Identify which cell holds the provided text, then report its (x, y) central coordinate. 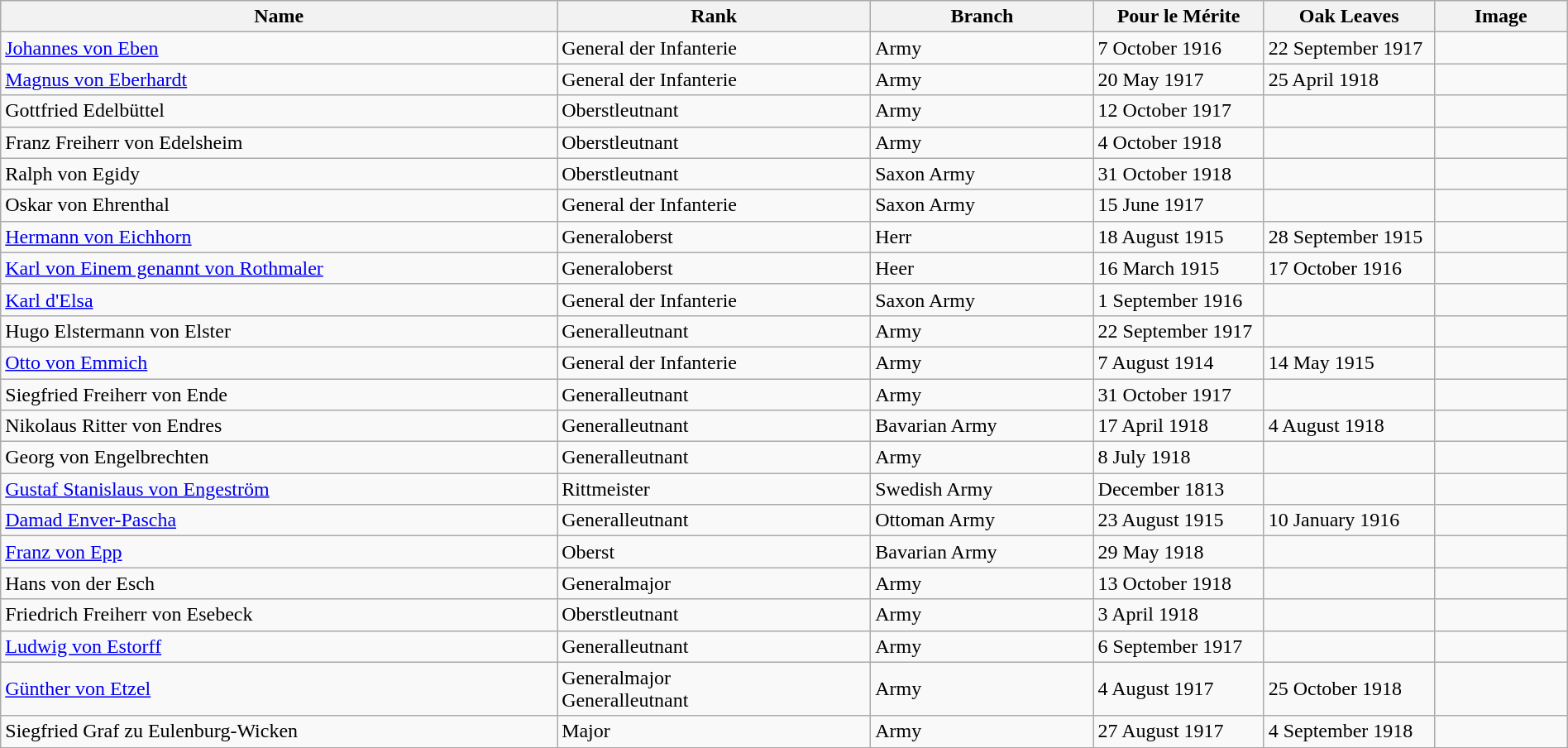
16 March 1915 (1178, 268)
10 January 1916 (1349, 520)
Friedrich Freiherr von Esebeck (280, 615)
Heer (982, 268)
Ludwig von Estorff (280, 646)
Ottoman Army (982, 520)
8 July 1918 (1178, 458)
Ralph von Egidy (280, 174)
GeneralmajorGeneralleutnant (715, 688)
17 October 1916 (1349, 268)
25 April 1918 (1349, 79)
Damad Enver-Pascha (280, 520)
3 April 1918 (1178, 615)
Günther von Etzel (280, 688)
7 October 1916 (1178, 48)
Nikolaus Ritter von Endres (280, 426)
23 August 1915 (1178, 520)
27 August 1917 (1178, 731)
Oberst (715, 552)
6 September 1917 (1178, 646)
25 October 1918 (1349, 688)
18 August 1915 (1178, 237)
Herr (982, 237)
Karl d'Elsa (280, 300)
Franz von Epp (280, 552)
December 1813 (1178, 489)
Otto von Emmich (280, 362)
Karl von Einem genannt von Rothmaler (280, 268)
Rittmeister (715, 489)
Generalmajor (715, 583)
31 October 1918 (1178, 174)
Oskar von Ehrenthal (280, 205)
14 May 1915 (1349, 362)
Hermann von Eichhorn (280, 237)
Magnus von Eberhardt (280, 79)
17 April 1918 (1178, 426)
4 September 1918 (1349, 731)
Gustaf Stanislaus von Engeström (280, 489)
13 October 1918 (1178, 583)
7 August 1914 (1178, 362)
28 September 1915 (1349, 237)
31 October 1917 (1178, 395)
Hugo Elstermann von Elster (280, 331)
4 August 1917 (1178, 688)
Franz Freiherr von Edelsheim (280, 142)
29 May 1918 (1178, 552)
15 June 1917 (1178, 205)
4 October 1918 (1178, 142)
Swedish Army (982, 489)
Branch (982, 17)
20 May 1917 (1178, 79)
Siegfried Freiherr von Ende (280, 395)
1 September 1916 (1178, 300)
Major (715, 731)
Pour le Mérite (1178, 17)
4 August 1918 (1349, 426)
Hans von der Esch (280, 583)
Name (280, 17)
Georg von Engelbrechten (280, 458)
Rank (715, 17)
12 October 1917 (1178, 111)
Johannes von Eben (280, 48)
Gottfried Edelbüttel (280, 111)
Oak Leaves (1349, 17)
Image (1500, 17)
Siegfried Graf zu Eulenburg-Wicken (280, 731)
